Extract the (X, Y) coordinate from the center of the cell holding the provided text.  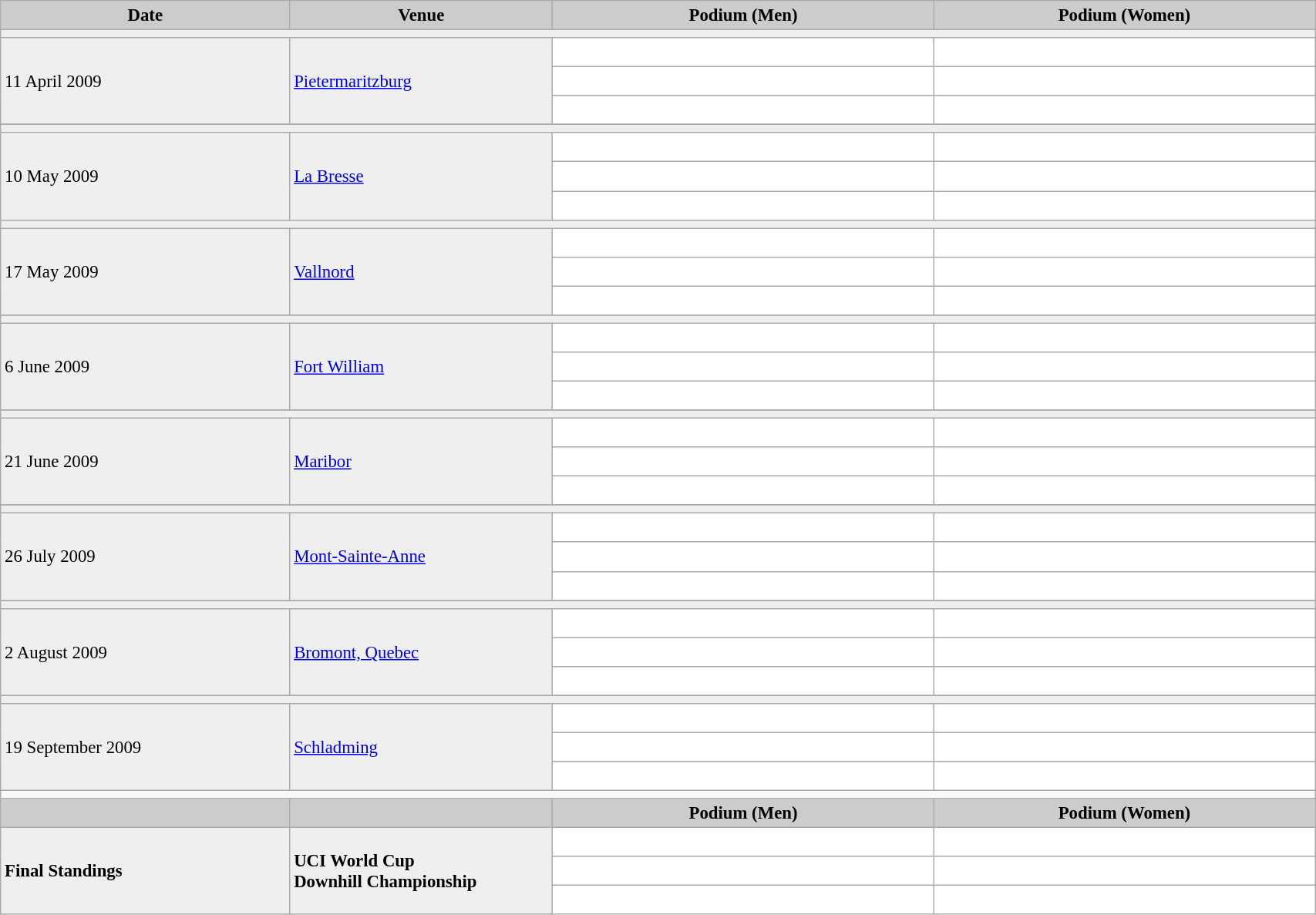
Final Standings (145, 871)
21 June 2009 (145, 463)
26 July 2009 (145, 557)
10 May 2009 (145, 176)
Vallnord (421, 271)
17 May 2009 (145, 271)
6 June 2009 (145, 367)
Bromont, Quebec (421, 652)
UCI World Cup Downhill Championship (421, 871)
2 August 2009 (145, 652)
Date (145, 15)
11 April 2009 (145, 82)
Schladming (421, 748)
Fort William (421, 367)
Maribor (421, 463)
La Bresse (421, 176)
Venue (421, 15)
Mont-Sainte-Anne (421, 557)
19 September 2009 (145, 748)
Pietermaritzburg (421, 82)
